Return the [x, y] coordinate for the center point of the cell that contains the specified text.  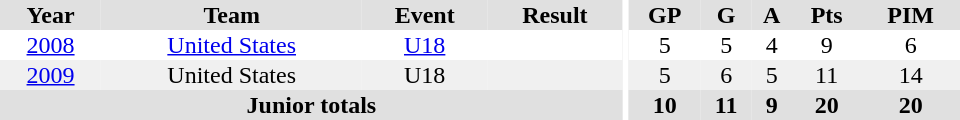
GP [665, 15]
Event [424, 15]
Year [50, 15]
10 [665, 105]
PIM [910, 15]
4 [772, 45]
14 [910, 75]
Pts [826, 15]
Team [232, 15]
G [726, 15]
2009 [50, 75]
Result [555, 15]
2008 [50, 45]
A [772, 15]
Junior totals [312, 105]
